Determine the [x, y] coordinate at the center of the cell enclosing the given text.  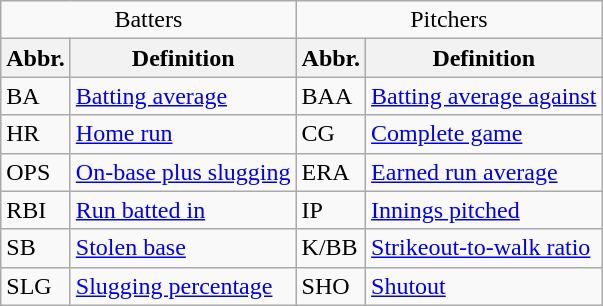
K/BB [331, 248]
Pitchers [449, 20]
Stolen base [183, 248]
IP [331, 210]
Home run [183, 134]
CG [331, 134]
Slugging percentage [183, 286]
Batting average [183, 96]
RBI [36, 210]
Earned run average [484, 172]
Batters [148, 20]
Shutout [484, 286]
HR [36, 134]
SHO [331, 286]
On-base plus slugging [183, 172]
SLG [36, 286]
Innings pitched [484, 210]
ERA [331, 172]
Strikeout-to-walk ratio [484, 248]
OPS [36, 172]
BAA [331, 96]
Run batted in [183, 210]
SB [36, 248]
BA [36, 96]
Complete game [484, 134]
Batting average against [484, 96]
